Detect which cell encompasses the target text, then output its [x, y] center coordinate. 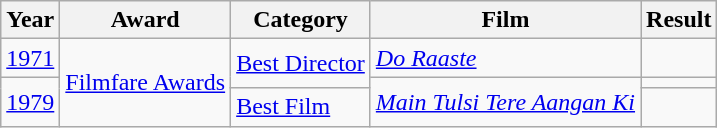
1971 [30, 58]
Category [301, 20]
Film [505, 20]
Award [146, 20]
1979 [30, 102]
Best Director [301, 64]
Result [679, 20]
Year [30, 20]
Do Raaste [505, 58]
Filmfare Awards [146, 82]
Best Film [301, 107]
Main Tulsi Tere Aangan Ki [505, 102]
